Scan for the cell matching the given text and deliver its (X, Y) coordinate at center. 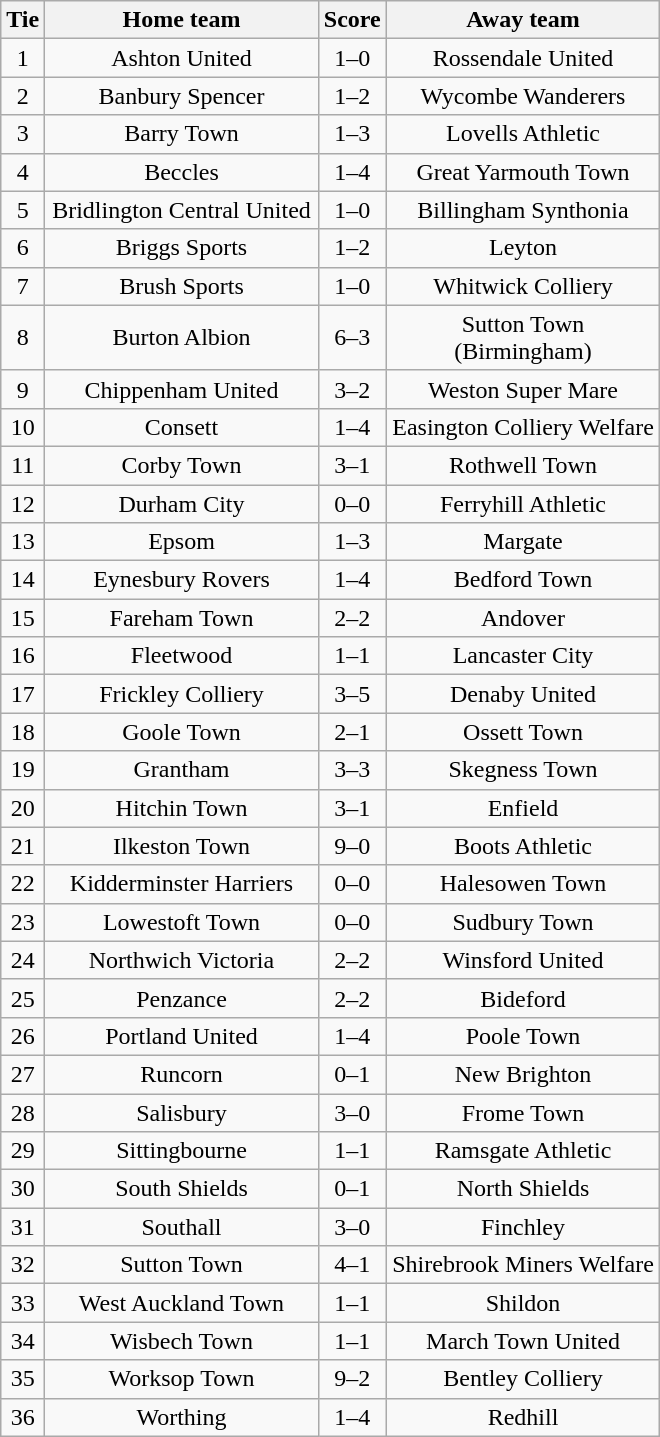
4–1 (352, 1265)
19 (23, 770)
Lovells Athletic (523, 134)
Redhill (523, 1417)
13 (23, 542)
21 (23, 846)
Shirebrook Miners Welfare (523, 1265)
Fareham Town (182, 618)
Ferryhill Athletic (523, 503)
Winsford United (523, 960)
Grantham (182, 770)
Worthing (182, 1417)
Consett (182, 427)
35 (23, 1379)
Rothwell Town (523, 465)
27 (23, 1074)
Corby Town (182, 465)
Fleetwood (182, 656)
Barry Town (182, 134)
North Shields (523, 1189)
9–2 (352, 1379)
Score (352, 20)
3–2 (352, 389)
36 (23, 1417)
20 (23, 808)
24 (23, 960)
Lancaster City (523, 656)
Whitwick Colliery (523, 286)
1 (23, 58)
22 (23, 884)
Hitchin Town (182, 808)
Weston Super Mare (523, 389)
Wisbech Town (182, 1341)
30 (23, 1189)
Brush Sports (182, 286)
4 (23, 172)
New Brighton (523, 1074)
Boots Athletic (523, 846)
Bedford Town (523, 580)
Sutton Town (Birmingham) (523, 338)
Salisbury (182, 1113)
Southall (182, 1227)
34 (23, 1341)
31 (23, 1227)
15 (23, 618)
5 (23, 210)
Wycombe Wanderers (523, 96)
7 (23, 286)
3–5 (352, 694)
29 (23, 1151)
Great Yarmouth Town (523, 172)
Frickley Colliery (182, 694)
2–1 (352, 732)
Sittingbourne (182, 1151)
Billingham Synthonia (523, 210)
Home team (182, 20)
Ossett Town (523, 732)
Skegness Town (523, 770)
Burton Albion (182, 338)
Frome Town (523, 1113)
Sudbury Town (523, 922)
Rossendale United (523, 58)
8 (23, 338)
11 (23, 465)
Sutton Town (182, 1265)
9–0 (352, 846)
16 (23, 656)
Penzance (182, 998)
Margate (523, 542)
Easington Colliery Welfare (523, 427)
Durham City (182, 503)
32 (23, 1265)
10 (23, 427)
28 (23, 1113)
Worksop Town (182, 1379)
Andover (523, 618)
South Shields (182, 1189)
2 (23, 96)
March Town United (523, 1341)
6 (23, 248)
West Auckland Town (182, 1303)
12 (23, 503)
9 (23, 389)
Ashton United (182, 58)
Halesowen Town (523, 884)
Finchley (523, 1227)
18 (23, 732)
23 (23, 922)
Runcorn (182, 1074)
Chippenham United (182, 389)
Beccles (182, 172)
Tie (23, 20)
26 (23, 1036)
Banbury Spencer (182, 96)
Northwich Victoria (182, 960)
Bridlington Central United (182, 210)
3–3 (352, 770)
Epsom (182, 542)
6–3 (352, 338)
Lowestoft Town (182, 922)
Kidderminster Harriers (182, 884)
Enfield (523, 808)
14 (23, 580)
Bideford (523, 998)
17 (23, 694)
Ilkeston Town (182, 846)
Bentley Colliery (523, 1379)
Portland United (182, 1036)
25 (23, 998)
Leyton (523, 248)
Shildon (523, 1303)
Ramsgate Athletic (523, 1151)
Eynesbury Rovers (182, 580)
3 (23, 134)
Away team (523, 20)
Briggs Sports (182, 248)
33 (23, 1303)
Poole Town (523, 1036)
Denaby United (523, 694)
Goole Town (182, 732)
